Capture the cell that displays the provided text and extract its [x, y] central coordinate. 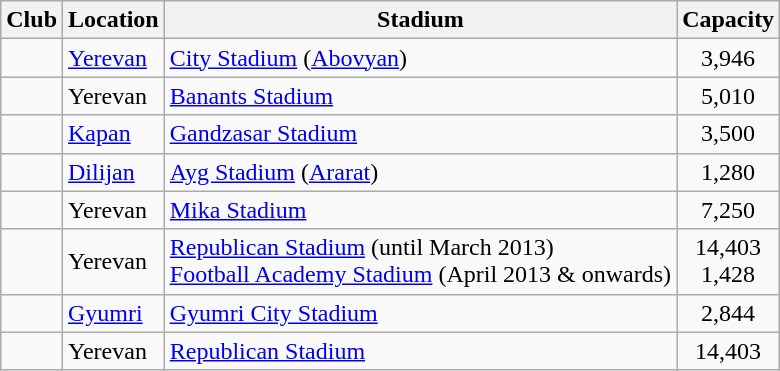
Mika Stadium [420, 210]
Stadium [420, 20]
Capacity [728, 20]
Republican Stadium [420, 351]
14,403 1,428 [728, 262]
3,500 [728, 134]
City Stadium (Abovyan) [420, 58]
Dilijan [114, 172]
Banants Stadium [420, 96]
Gyumri City Stadium [420, 313]
Republican Stadium (until March 2013) Football Academy Stadium (April 2013 & onwards) [420, 262]
Gandzasar Stadium [420, 134]
3,946 [728, 58]
Club [32, 20]
Location [114, 20]
Kapan [114, 134]
Ayg Stadium (Ararat) [420, 172]
1,280 [728, 172]
7,250 [728, 210]
5,010 [728, 96]
2,844 [728, 313]
Gyumri [114, 313]
14,403 [728, 351]
